Detect which cell encompasses the target text, then output its [x, y] center coordinate. 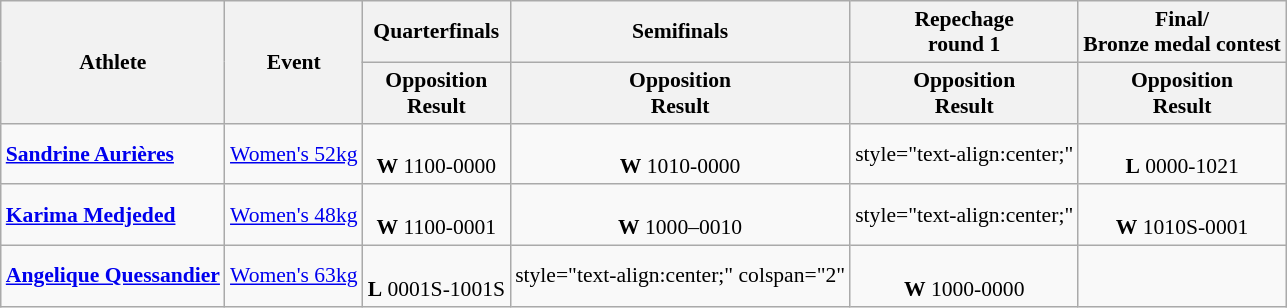
Women's 63kg [294, 276]
Repechage round 1 [964, 32]
W 1100-0001 [436, 216]
Women's 52kg [294, 154]
Angelique Quessandier [113, 276]
L 0000-1021 [1182, 154]
W 1000–0010 [680, 216]
Quarterfinals [436, 32]
Athlete [113, 62]
Semifinals [680, 32]
Event [294, 62]
style="text-align:center;" colspan="2" [680, 276]
L 0001S-1001S [436, 276]
Final/Bronze medal contest [1182, 32]
W 1010S-0001 [1182, 216]
Sandrine Aurières [113, 154]
W 1000-0000 [964, 276]
Women's 48kg [294, 216]
W 1010-0000 [680, 154]
Karima Medjeded [113, 216]
W 1100-0000 [436, 154]
